Find where the given text appears and provide that cell's center as [X, Y] coordinate. 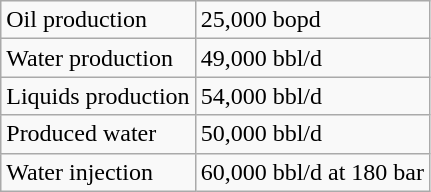
60,000 bbl/d at 180 bar [312, 172]
Oil production [98, 20]
25,000 bopd [312, 20]
49,000 bbl/d [312, 58]
Produced water [98, 134]
Liquids production [98, 96]
Water production [98, 58]
50,000 bbl/d [312, 134]
54,000 bbl/d [312, 96]
Water injection [98, 172]
